Extract the [x, y] coordinate from the center of the cell holding the provided text.  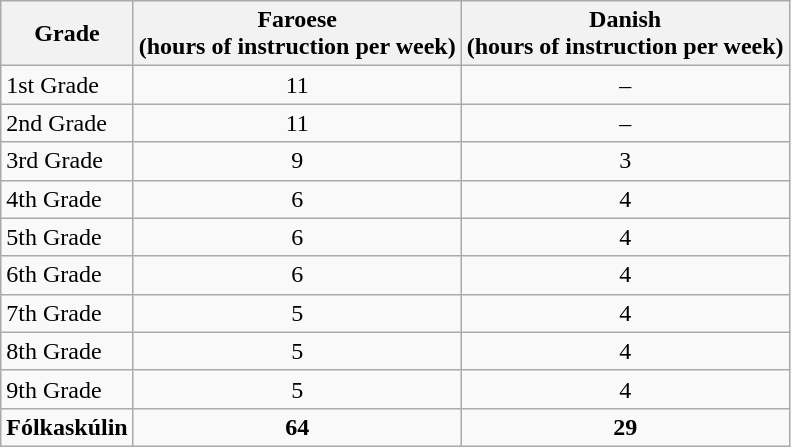
2nd Grade [67, 123]
8th Grade [67, 351]
3 [625, 161]
4th Grade [67, 199]
9th Grade [67, 389]
1st Grade [67, 85]
Fólkaskúlin [67, 427]
6th Grade [67, 275]
7th Grade [67, 313]
5th Grade [67, 237]
29 [625, 427]
64 [297, 427]
Faroese (hours of instruction per week) [297, 34]
9 [297, 161]
3rd Grade [67, 161]
Grade [67, 34]
Danish (hours of instruction per week) [625, 34]
